Detect which cell encompasses the target text, then output its (X, Y) center coordinate. 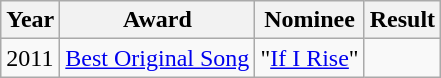
Nominee (310, 20)
"If I Rise" (310, 58)
Result (402, 20)
Year (30, 20)
Award (158, 20)
Best Original Song (158, 58)
2011 (30, 58)
